Provide the [X, Y] coordinate of the cell's center where the given text is located.  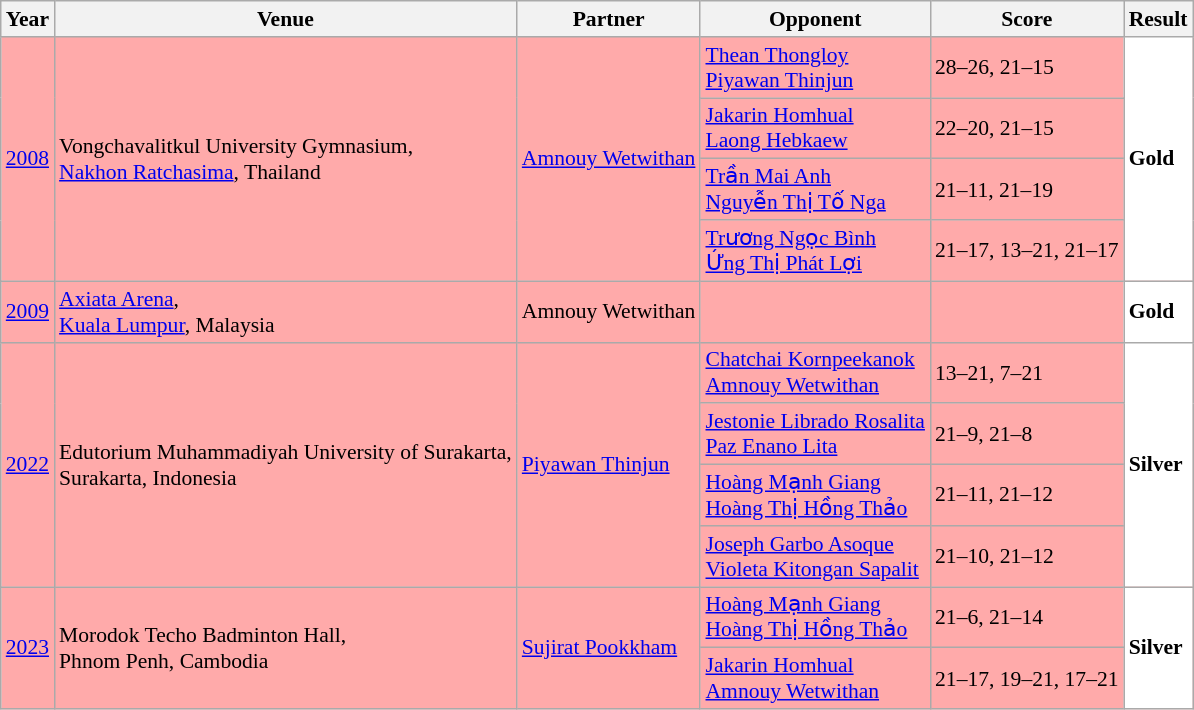
2008 [28, 159]
Partner [609, 19]
Vongchavalitkul University Gymnasium,Nakhon Ratchasima, Thailand [286, 159]
Sujirat Pookkham [609, 648]
2022 [28, 464]
Edutorium Muhammadiyah University of Surakarta,Surakarta, Indonesia [286, 464]
Result [1158, 19]
22–20, 21–15 [1027, 128]
21–11, 21–19 [1027, 190]
21–11, 21–12 [1027, 496]
Venue [286, 19]
Trương Ngọc Bình Ứng Thị Phát Lợi [815, 250]
21–17, 13–21, 21–17 [1027, 250]
13–21, 7–21 [1027, 372]
Trần Mai Anh Nguyễn Thị Tố Nga [815, 190]
Piyawan Thinjun [609, 464]
Jakarin Homhual Amnouy Wetwithan [815, 678]
21–6, 21–14 [1027, 618]
Chatchai Kornpeekanok Amnouy Wetwithan [815, 372]
Joseph Garbo Asoque Violeta Kitongan Sapalit [815, 556]
Year [28, 19]
2009 [28, 312]
Score [1027, 19]
28–26, 21–15 [1027, 68]
21–17, 19–21, 17–21 [1027, 678]
Axiata Arena,Kuala Lumpur, Malaysia [286, 312]
Morodok Techo Badminton Hall,Phnom Penh, Cambodia [286, 648]
2023 [28, 648]
Opponent [815, 19]
21–9, 21–8 [1027, 434]
Jestonie Librado Rosalita Paz Enano Lita [815, 434]
Thean Thongloy Piyawan Thinjun [815, 68]
Jakarin Homhual Laong Hebkaew [815, 128]
21–10, 21–12 [1027, 556]
